Identify which cell holds the provided text, then report its [x, y] central coordinate. 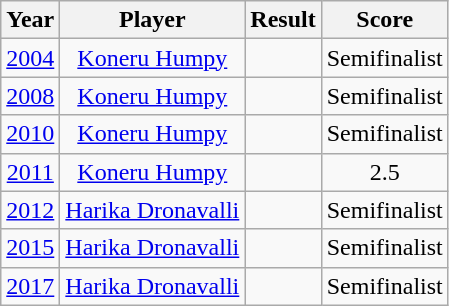
2011 [30, 172]
2004 [30, 58]
2010 [30, 134]
Player [152, 20]
Year [30, 20]
2015 [30, 248]
Score [384, 20]
2.5 [384, 172]
2017 [30, 286]
Result [283, 20]
2008 [30, 96]
2012 [30, 210]
